Identify which cell holds the provided text, then report its (x, y) central coordinate. 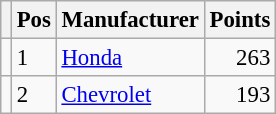
1 (34, 58)
Points (240, 20)
Manufacturer (130, 20)
263 (240, 58)
193 (240, 95)
Honda (130, 58)
Pos (34, 20)
Chevrolet (130, 95)
2 (34, 95)
